Find where the given text appears and provide that cell's center as [X, Y] coordinate. 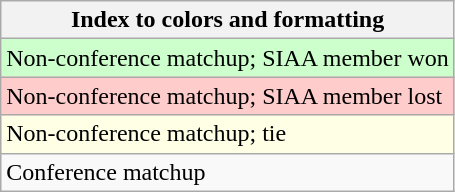
Non-conference matchup; tie [228, 134]
Conference matchup [228, 172]
Non-conference matchup; SIAA member won [228, 58]
Index to colors and formatting [228, 20]
Non-conference matchup; SIAA member lost [228, 96]
